For the text-containing cell, return its midpoint in (X, Y) coordinate format. 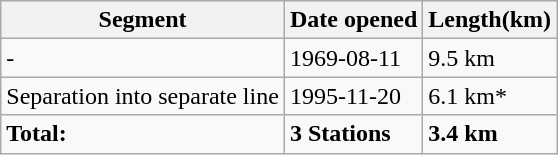
Segment (143, 20)
Length(km) (490, 20)
1995-11-20 (353, 96)
Date opened (353, 20)
1969-08-11 (353, 58)
- (143, 58)
3.4 km (490, 134)
6.1 km* (490, 96)
Separation into separate line (143, 96)
Total: (143, 134)
9.5 km (490, 58)
3 Stations (353, 134)
